For the text-containing cell, return its midpoint in [X, Y] coordinate format. 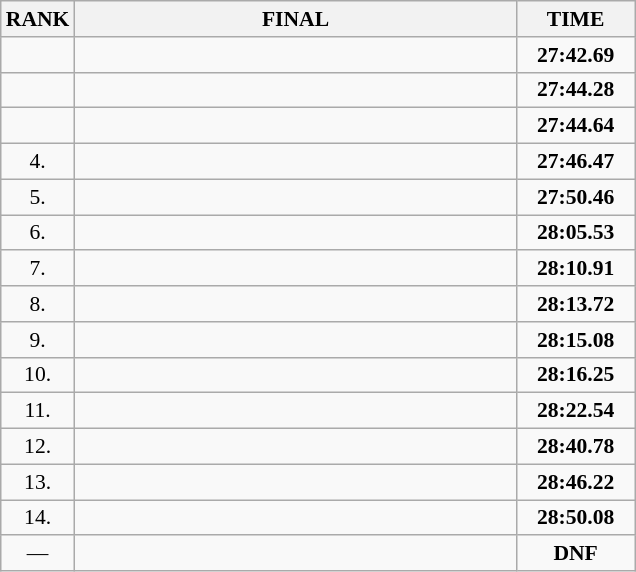
28:40.78 [576, 447]
28:15.08 [576, 340]
5. [38, 197]
TIME [576, 19]
28:10.91 [576, 269]
9. [38, 340]
27:50.46 [576, 197]
8. [38, 304]
28:46.22 [576, 482]
28:13.72 [576, 304]
27:44.64 [576, 126]
28:22.54 [576, 411]
DNF [576, 554]
11. [38, 411]
10. [38, 375]
28:16.25 [576, 375]
6. [38, 233]
RANK [38, 19]
7. [38, 269]
27:46.47 [576, 162]
28:50.08 [576, 518]
27:44.28 [576, 90]
27:42.69 [576, 55]
13. [38, 482]
4. [38, 162]
14. [38, 518]
12. [38, 447]
28:05.53 [576, 233]
FINAL [295, 19]
— [38, 554]
